From the cell containing the given text, extract its center point as [x, y] coordinate. 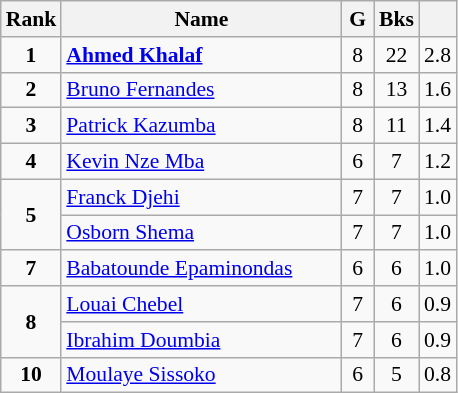
Ahmed Khalaf [201, 55]
0.8 [438, 375]
Louai Chebel [201, 304]
4 [32, 162]
Ibrahim Doumbia [201, 340]
22 [396, 55]
Franck Djehi [201, 197]
1.2 [438, 162]
11 [396, 126]
2 [32, 90]
Name [201, 19]
13 [396, 90]
Bks [396, 19]
Bruno Fernandes [201, 90]
2.8 [438, 55]
Patrick Kazumba [201, 126]
1 [32, 55]
Osborn Shema [201, 233]
G [358, 19]
Kevin Nze Mba [201, 162]
Moulaye Sissoko [201, 375]
1.6 [438, 90]
Babatounde Epaminondas [201, 269]
10 [32, 375]
Rank [32, 19]
1.4 [438, 126]
3 [32, 126]
